Return the [X, Y] coordinate for the center point of the cell that contains the specified text.  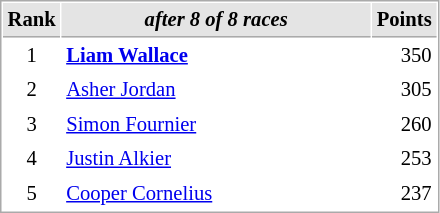
Points [404, 20]
1 [32, 56]
Asher Jordan [216, 90]
3 [32, 124]
5 [32, 194]
253 [404, 158]
237 [404, 194]
after 8 of 8 races [216, 20]
Justin Alkier [216, 158]
350 [404, 56]
2 [32, 90]
4 [32, 158]
Cooper Cornelius [216, 194]
260 [404, 124]
Rank [32, 20]
Simon Fournier [216, 124]
305 [404, 90]
Liam Wallace [216, 56]
